Determine the [x, y] coordinate at the center of the cell enclosing the given text.  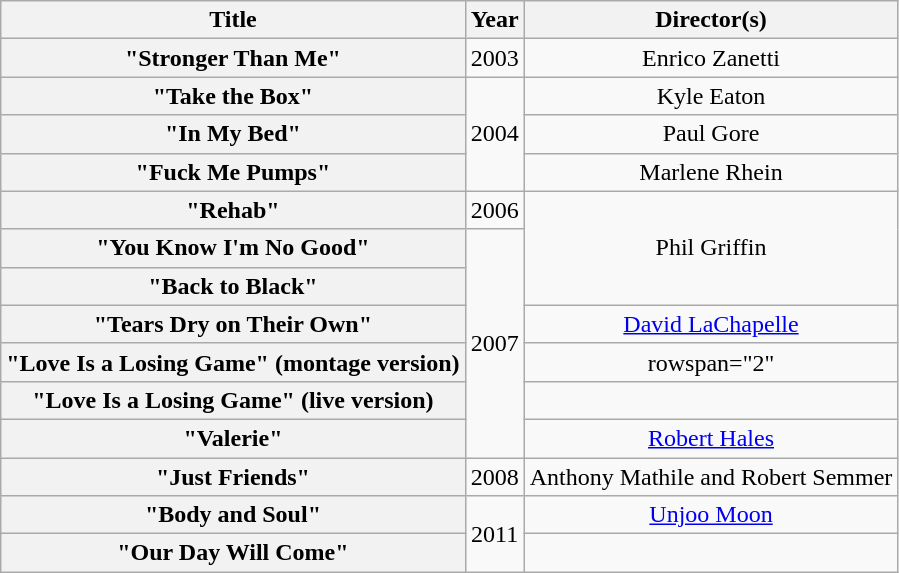
David LaChapelle [711, 324]
"Love Is a Losing Game" (live version) [233, 400]
"Rehab" [233, 210]
2006 [494, 210]
"Body and Soul" [233, 515]
2003 [494, 58]
"You Know I'm No Good" [233, 248]
"Tears Dry on Their Own" [233, 324]
Phil Griffin [711, 248]
Year [494, 20]
2008 [494, 477]
"Love Is a Losing Game" (montage version) [233, 362]
Kyle Eaton [711, 96]
Anthony Mathile and Robert Semmer [711, 477]
Title [233, 20]
2004 [494, 134]
"Take the Box" [233, 96]
"Fuck Me Pumps" [233, 172]
"Stronger Than Me" [233, 58]
"Our Day Will Come" [233, 553]
"In My Bed" [233, 134]
2007 [494, 343]
Enrico Zanetti [711, 58]
Director(s) [711, 20]
2011 [494, 534]
Robert Hales [711, 438]
Marlene Rhein [711, 172]
"Back to Black" [233, 286]
"Valerie" [233, 438]
rowspan="2" [711, 362]
Unjoo Moon [711, 515]
"Just Friends" [233, 477]
Paul Gore [711, 134]
